Pinpoint the cell where the given text exists, returning its (X, Y) midpoint coordinate. 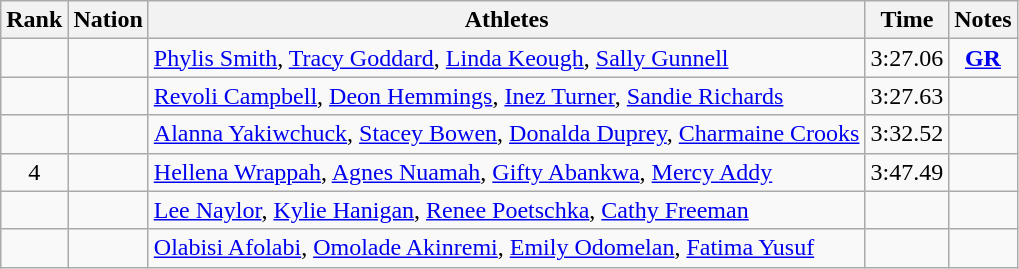
Athletes (506, 20)
Lee Naylor, Kylie Hanigan, Renee Poetschka, Cathy Freeman (506, 210)
Time (907, 20)
Hellena Wrappah, Agnes Nuamah, Gifty Abankwa, Mercy Addy (506, 172)
3:27.06 (907, 58)
3:32.52 (907, 134)
3:27.63 (907, 96)
3:47.49 (907, 172)
Phylis Smith, Tracy Goddard, Linda Keough, Sally Gunnell (506, 58)
Olabisi Afolabi, Omolade Akinremi, Emily Odomelan, Fatima Yusuf (506, 248)
Nation (108, 20)
Alanna Yakiwchuck, Stacey Bowen, Donalda Duprey, Charmaine Crooks (506, 134)
Rank (34, 20)
Notes (983, 20)
Revoli Campbell, Deon Hemmings, Inez Turner, Sandie Richards (506, 96)
GR (983, 58)
4 (34, 172)
